Return the [X, Y] coordinate for the center point of the cell that contains the specified text.  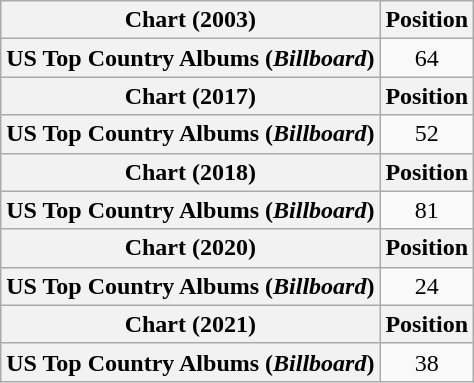
Chart (2020) [190, 248]
Chart (2003) [190, 20]
24 [427, 286]
64 [427, 58]
38 [427, 362]
Chart (2021) [190, 324]
Chart (2017) [190, 96]
52 [427, 134]
81 [427, 210]
Chart (2018) [190, 172]
